Find where the given text appears and provide that cell's center as [X, Y] coordinate. 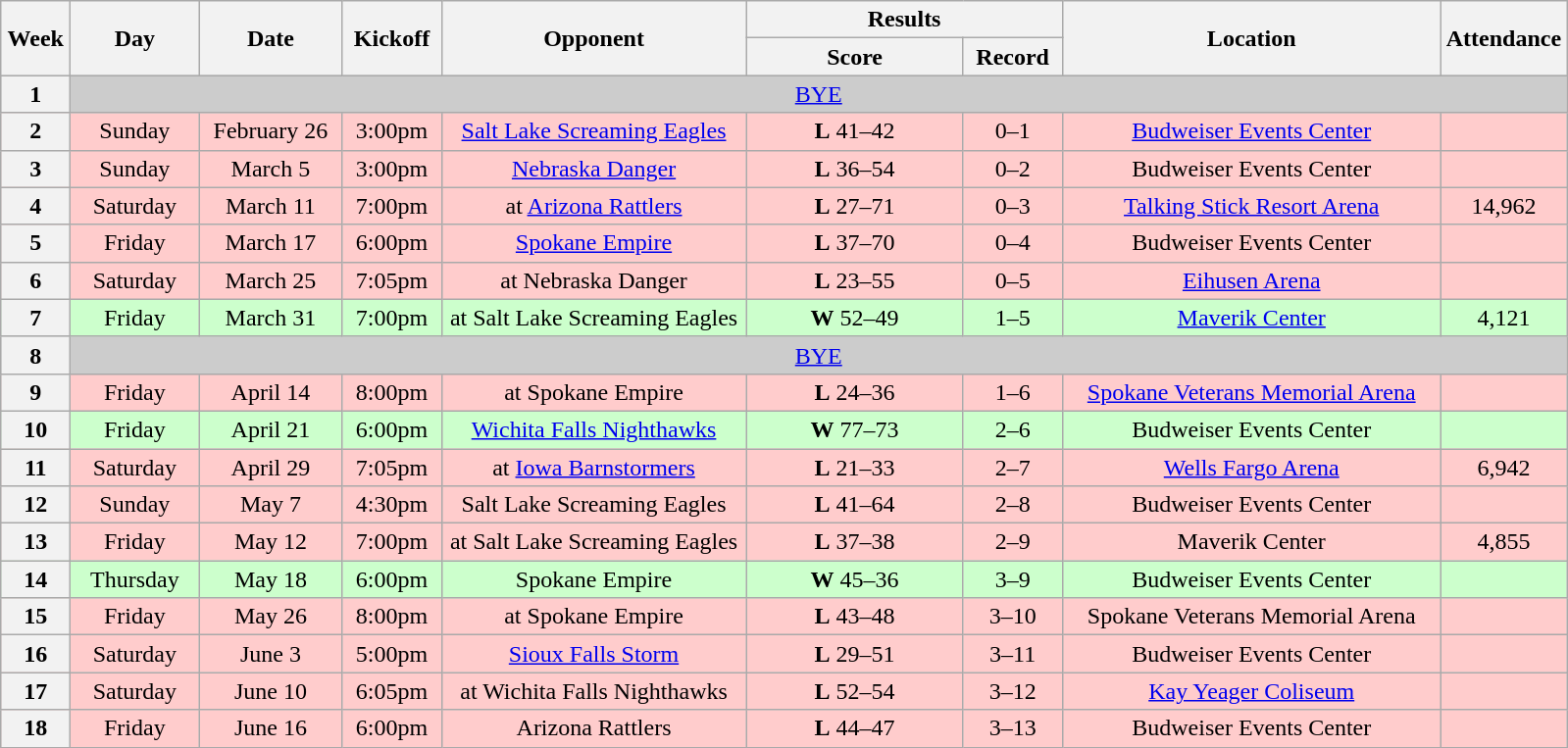
Talking Stick Resort Arena [1251, 206]
11 [35, 468]
2–9 [1012, 542]
15 [35, 617]
May 26 [271, 617]
Kickoff [392, 38]
March 5 [271, 169]
0–3 [1012, 206]
9 [35, 392]
1–6 [1012, 392]
3–9 [1012, 579]
Wells Fargo Arena [1251, 468]
Opponent [594, 38]
Arizona Rattlers [594, 728]
Score [855, 57]
4:30pm [392, 505]
Week [35, 38]
L 36–54 [855, 169]
3–11 [1012, 654]
Date [271, 38]
Results [904, 20]
April 14 [271, 392]
4,121 [1503, 318]
L 41–64 [855, 505]
L 43–48 [855, 617]
L 41–42 [855, 131]
3–12 [1012, 691]
5:00pm [392, 654]
2–6 [1012, 429]
February 26 [271, 131]
2 [35, 131]
Eihusen Arena [1251, 280]
6,942 [1503, 468]
L 44–47 [855, 728]
10 [35, 429]
L 23–55 [855, 280]
Wichita Falls Nighthawks [594, 429]
4,855 [1503, 542]
March 17 [271, 243]
0–4 [1012, 243]
14 [35, 579]
Record [1012, 57]
L 37–38 [855, 542]
8 [35, 355]
6 [35, 280]
13 [35, 542]
at Wichita Falls Nighthawks [594, 691]
April 21 [271, 429]
Day [135, 38]
W 45–36 [855, 579]
18 [35, 728]
3–10 [1012, 617]
May 7 [271, 505]
17 [35, 691]
L 29–51 [855, 654]
4 [35, 206]
6:05pm [392, 691]
Nebraska Danger [594, 169]
0–1 [1012, 131]
L 21–33 [855, 468]
0–2 [1012, 169]
12 [35, 505]
Location [1251, 38]
May 12 [271, 542]
14,962 [1503, 206]
0–5 [1012, 280]
3–13 [1012, 728]
June 10 [271, 691]
at Nebraska Danger [594, 280]
L 27–71 [855, 206]
3 [35, 169]
2–8 [1012, 505]
W 52–49 [855, 318]
5 [35, 243]
Sioux Falls Storm [594, 654]
2–7 [1012, 468]
Attendance [1503, 38]
7 [35, 318]
March 11 [271, 206]
L 52–54 [855, 691]
May 18 [271, 579]
Kay Yeager Coliseum [1251, 691]
W 77–73 [855, 429]
April 29 [271, 468]
June 16 [271, 728]
1 [35, 94]
at Iowa Barnstormers [594, 468]
June 3 [271, 654]
1–5 [1012, 318]
March 25 [271, 280]
16 [35, 654]
Thursday [135, 579]
L 24–36 [855, 392]
March 31 [271, 318]
L 37–70 [855, 243]
at Arizona Rattlers [594, 206]
